Provide the (x, y) coordinate of the cell's center where the given text is located.  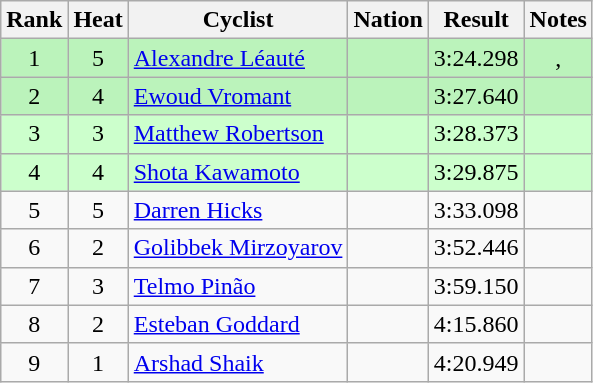
3:29.875 (476, 172)
Notes (558, 20)
Cyclist (238, 20)
Ewoud Vromant (238, 96)
3:27.640 (476, 96)
Matthew Robertson (238, 134)
7 (34, 286)
Darren Hicks (238, 210)
4:20.949 (476, 362)
6 (34, 248)
Rank (34, 20)
8 (34, 324)
Result (476, 20)
3:24.298 (476, 58)
3:28.373 (476, 134)
Shota Kawamoto (238, 172)
Alexandre Léauté (238, 58)
4:15.860 (476, 324)
Nation (388, 20)
Telmo Pinão (238, 286)
, (558, 58)
Heat (98, 20)
Esteban Goddard (238, 324)
Arshad Shaik (238, 362)
9 (34, 362)
Golibbek Mirzoyarov (238, 248)
3:33.098 (476, 210)
3:59.150 (476, 286)
3:52.446 (476, 248)
